Capture the cell that displays the provided text and extract its [x, y] central coordinate. 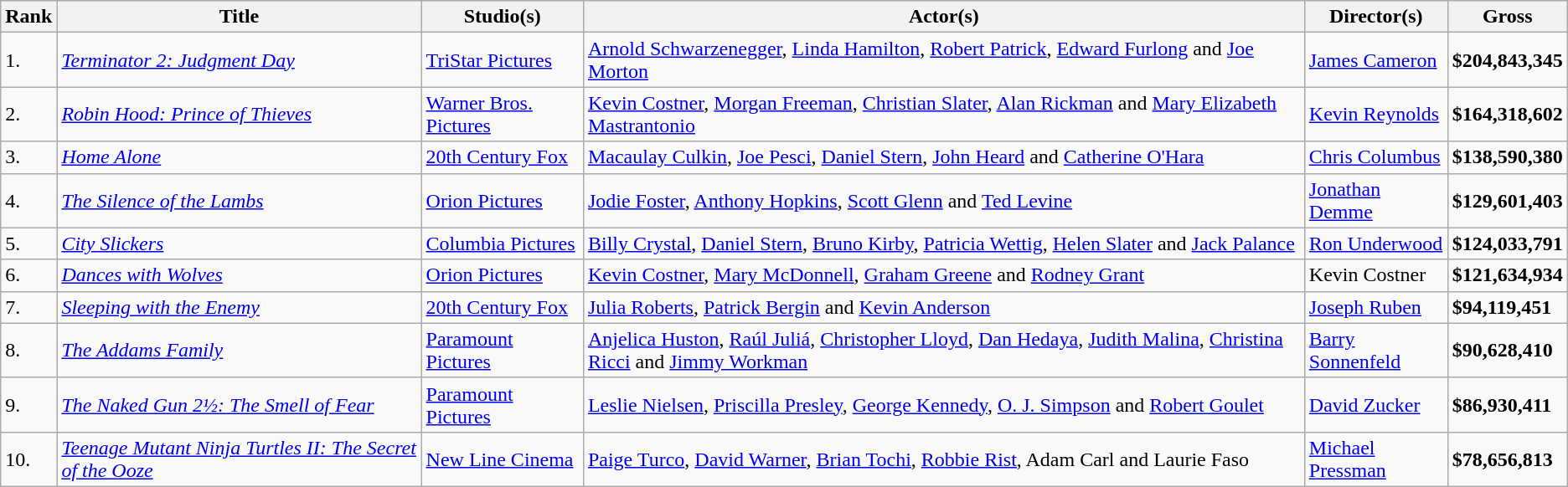
$86,930,411 [1508, 405]
2. [28, 114]
5. [28, 243]
$121,634,934 [1508, 275]
$129,601,403 [1508, 201]
The Addams Family [240, 350]
Columbia Pictures [503, 243]
TriStar Pictures [503, 60]
Director(s) [1375, 17]
Kevin Costner, Mary McDonnell, Graham Greene and Rodney Grant [943, 275]
Arnold Schwarzenegger, Linda Hamilton, Robert Patrick, Edward Furlong and Joe Morton [943, 60]
$90,628,410 [1508, 350]
10. [28, 459]
Kevin Reynolds [1375, 114]
3. [28, 157]
1. [28, 60]
David Zucker [1375, 405]
The Silence of the Lambs [240, 201]
$94,119,451 [1508, 307]
Kevin Costner, Morgan Freeman, Christian Slater, Alan Rickman and Mary Elizabeth Mastrantonio [943, 114]
Leslie Nielsen, Priscilla Presley, George Kennedy, O. J. Simpson and Robert Goulet [943, 405]
8. [28, 350]
Rank [28, 17]
Terminator 2: Judgment Day [240, 60]
Anjelica Huston, Raúl Juliá, Christopher Lloyd, Dan Hedaya, Judith Malina, Christina Ricci and Jimmy Workman [943, 350]
$138,590,380 [1508, 157]
Barry Sonnenfeld [1375, 350]
Paige Turco, David Warner, Brian Tochi, Robbie Rist, Adam Carl and Laurie Faso [943, 459]
Teenage Mutant Ninja Turtles II: The Secret of the Ooze [240, 459]
$204,843,345 [1508, 60]
7. [28, 307]
Macaulay Culkin, Joe Pesci, Daniel Stern, John Heard and Catherine O'Hara [943, 157]
Title [240, 17]
$164,318,602 [1508, 114]
City Slickers [240, 243]
Chris Columbus [1375, 157]
Jodie Foster, Anthony Hopkins, Scott Glenn and Ted Levine [943, 201]
Sleeping with the Enemy [240, 307]
6. [28, 275]
4. [28, 201]
Warner Bros. Pictures [503, 114]
Ron Underwood [1375, 243]
James Cameron [1375, 60]
Joseph Ruben [1375, 307]
Michael Pressman [1375, 459]
Jonathan Demme [1375, 201]
New Line Cinema [503, 459]
Billy Crystal, Daniel Stern, Bruno Kirby, Patricia Wettig, Helen Slater and Jack Palance [943, 243]
Studio(s) [503, 17]
$78,656,813 [1508, 459]
Dances with Wolves [240, 275]
The Naked Gun 2½: The Smell of Fear [240, 405]
Home Alone [240, 157]
Gross [1508, 17]
Robin Hood: Prince of Thieves [240, 114]
9. [28, 405]
Kevin Costner [1375, 275]
Actor(s) [943, 17]
$124,033,791 [1508, 243]
Julia Roberts, Patrick Bergin and Kevin Anderson [943, 307]
